Identify which cell holds the provided text, then report its (X, Y) central coordinate. 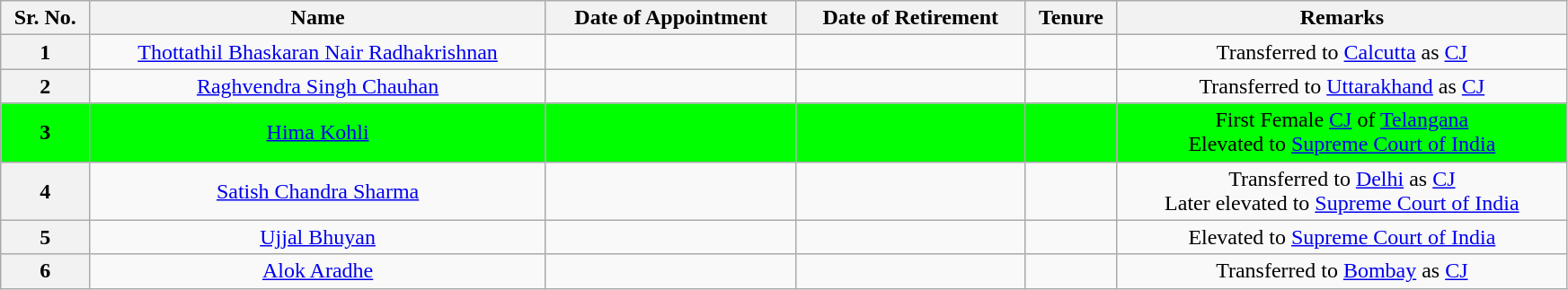
4 (45, 190)
Transferred to Delhi as CJ Later elevated to Supreme Court of India (1342, 190)
5 (45, 237)
Transferred to Uttarakhand as CJ (1342, 86)
Elevated to Supreme Court of India (1342, 237)
Name (318, 18)
Satish Chandra Sharma (318, 190)
6 (45, 271)
Remarks (1342, 18)
1 (45, 52)
Date of Appointment (670, 18)
Date of Retirement (911, 18)
Tenure (1071, 18)
2 (45, 86)
Transferred to Bombay as CJ (1342, 271)
3 (45, 133)
Thottathil Bhaskaran Nair Radhakrishnan (318, 52)
Transferred to Calcutta as CJ (1342, 52)
Hima Kohli (318, 133)
First Female CJ of TelanganaElevated to Supreme Court of India (1342, 133)
Ujjal Bhuyan (318, 237)
Alok Aradhe (318, 271)
Sr. No. (45, 18)
Raghvendra Singh Chauhan (318, 86)
